Detect which cell encompasses the target text, then output its [X, Y] center coordinate. 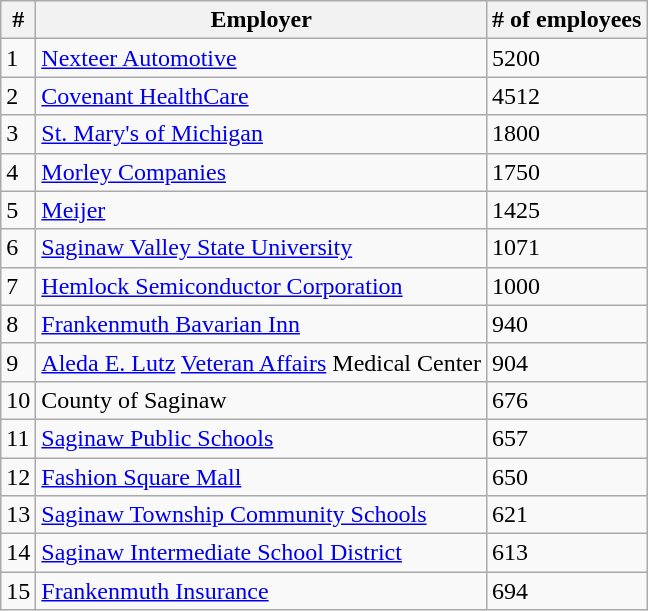
Saginaw Public Schools [262, 438]
Frankenmuth Bavarian Inn [262, 324]
County of Saginaw [262, 400]
St. Mary's of Michigan [262, 134]
1000 [567, 286]
694 [567, 591]
5 [18, 210]
5200 [567, 58]
12 [18, 477]
9 [18, 362]
4512 [567, 96]
Nexteer Automotive [262, 58]
11 [18, 438]
Aleda E. Lutz Veteran Affairs Medical Center [262, 362]
Saginaw Valley State University [262, 248]
Morley Companies [262, 172]
1 [18, 58]
# [18, 20]
# of employees [567, 20]
10 [18, 400]
613 [567, 553]
676 [567, 400]
7 [18, 286]
Covenant HealthCare [262, 96]
904 [567, 362]
1750 [567, 172]
Hemlock Semiconductor Corporation [262, 286]
1800 [567, 134]
1425 [567, 210]
Frankenmuth Insurance [262, 591]
Meijer [262, 210]
8 [18, 324]
657 [567, 438]
650 [567, 477]
Fashion Square Mall [262, 477]
940 [567, 324]
1071 [567, 248]
13 [18, 515]
6 [18, 248]
15 [18, 591]
Employer [262, 20]
2 [18, 96]
Saginaw Intermediate School District [262, 553]
621 [567, 515]
14 [18, 553]
Saginaw Township Community Schools [262, 515]
3 [18, 134]
4 [18, 172]
